From the cell containing the given text, extract its center point as (X, Y) coordinate. 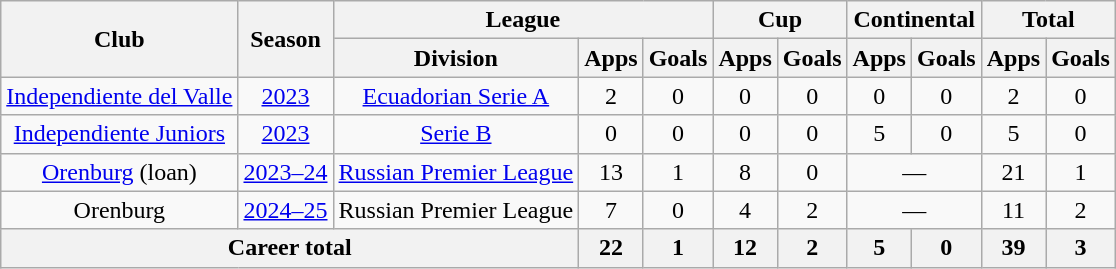
Season (286, 39)
Serie B (456, 134)
4 (745, 210)
Club (120, 39)
Independiente Juniors (120, 134)
Cup (780, 20)
39 (1013, 248)
Career total (290, 248)
Independiente del Valle (120, 96)
12 (745, 248)
Division (456, 58)
Total (1048, 20)
Continental (914, 20)
21 (1013, 172)
7 (611, 210)
2023–24 (286, 172)
13 (611, 172)
11 (1013, 210)
Orenburg (loan) (120, 172)
League (523, 20)
8 (745, 172)
22 (611, 248)
2024–25 (286, 210)
Orenburg (120, 210)
3 (1081, 248)
Ecuadorian Serie A (456, 96)
